Locate the cell with the specified text and output its [x, y] center coordinate. 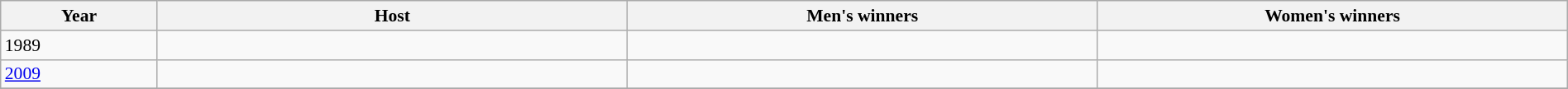
Women's winners [1332, 16]
Year [79, 16]
1989 [79, 45]
2009 [79, 74]
Men's winners [863, 16]
Host [392, 16]
